From the cell containing the given text, extract its center point as (X, Y) coordinate. 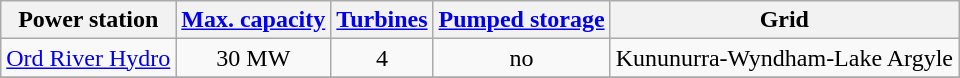
Power station (88, 20)
Kununurra-Wyndham-Lake Argyle (784, 58)
no (522, 58)
Turbines (382, 20)
30 MW (254, 58)
4 (382, 58)
Max. capacity (254, 20)
Ord River Hydro (88, 58)
Grid (784, 20)
Pumped storage (522, 20)
